Determine the (X, Y) coordinate at the center of the cell enclosing the given text.  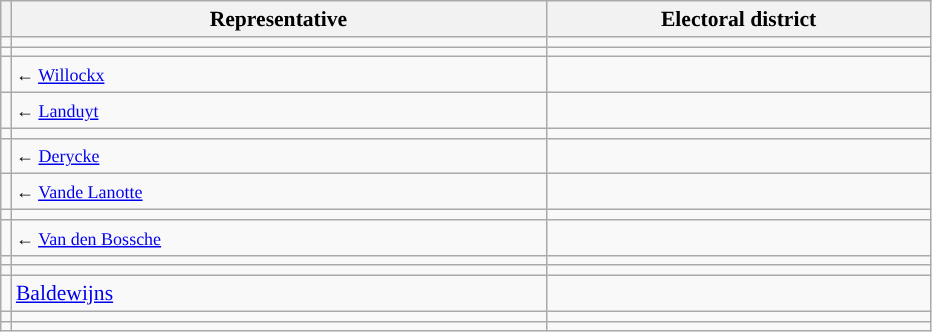
Representative (278, 19)
← Landuyt (278, 111)
← Vande Lanotte (278, 192)
Baldewijns (278, 294)
← Willockx (278, 75)
← Van den Bossche (278, 238)
← Derycke (278, 156)
Electoral district (738, 19)
